Provide the [x, y] coordinate of the cell's center where the given text is located.  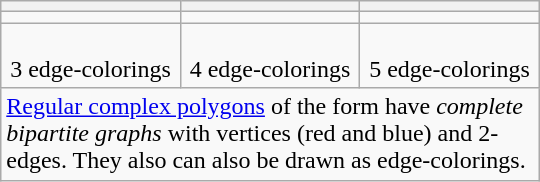
5 edge-colorings [450, 56]
3 edge-colorings [90, 56]
4 edge-colorings [270, 56]
